Return [X, Y] of the center of cell containing provided text 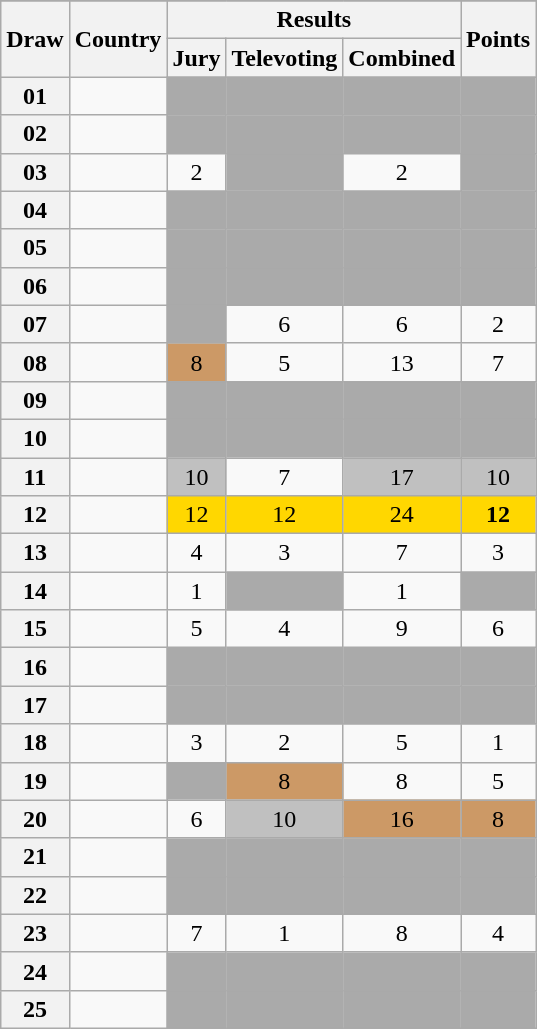
21 [35, 857]
19 [35, 781]
05 [35, 248]
14 [35, 591]
Results [314, 20]
9 [402, 629]
11 [35, 477]
03 [35, 172]
08 [35, 362]
22 [35, 895]
Televoting [284, 58]
20 [35, 819]
23 [35, 933]
Combined [402, 58]
06 [35, 286]
18 [35, 743]
04 [35, 210]
Country [118, 39]
02 [35, 134]
25 [35, 1009]
01 [35, 96]
09 [35, 400]
Jury [196, 58]
07 [35, 324]
15 [35, 629]
Points [498, 39]
Draw [35, 39]
